From the cell containing the given text, extract its center point as [x, y] coordinate. 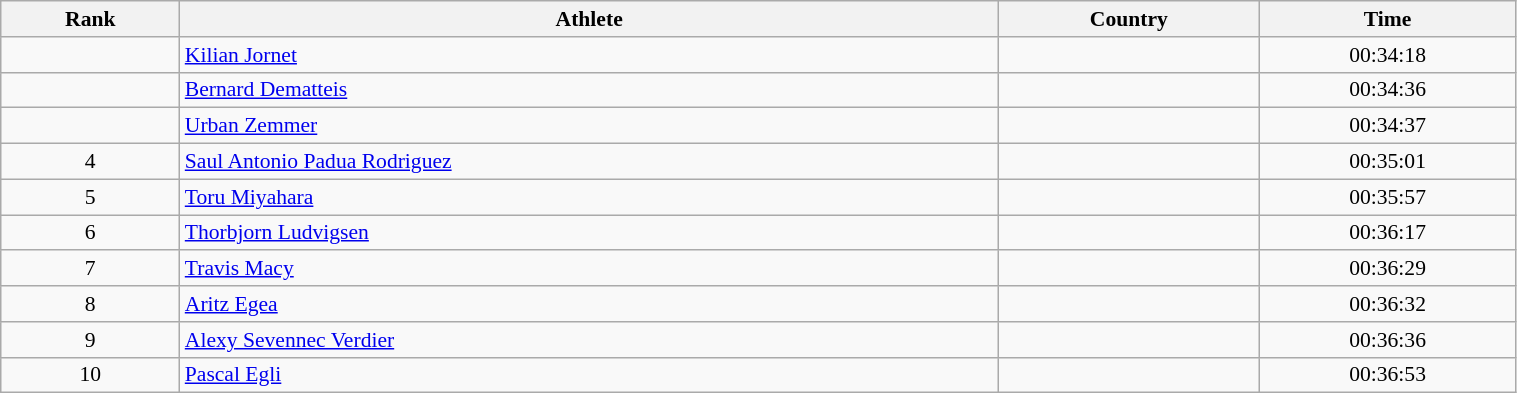
00:36:36 [1388, 340]
Rank [90, 19]
Urban Zemmer [590, 126]
00:34:37 [1388, 126]
00:34:18 [1388, 55]
00:35:57 [1388, 197]
Athlete [590, 19]
Time [1388, 19]
00:36:29 [1388, 269]
Travis Macy [590, 269]
Toru Miyahara [590, 197]
Pascal Egli [590, 375]
00:34:36 [1388, 90]
10 [90, 375]
00:36:32 [1388, 304]
5 [90, 197]
Aritz Egea [590, 304]
Thorbjorn Ludvigsen [590, 233]
00:36:17 [1388, 233]
6 [90, 233]
8 [90, 304]
7 [90, 269]
Kilian Jornet [590, 55]
Saul Antonio Padua Rodriguez [590, 162]
Alexy Sevennec Verdier [590, 340]
00:36:53 [1388, 375]
9 [90, 340]
Country [1129, 19]
Bernard Dematteis [590, 90]
4 [90, 162]
00:35:01 [1388, 162]
